Return the (x, y) coordinate for the center point of the cell that contains the specified text.  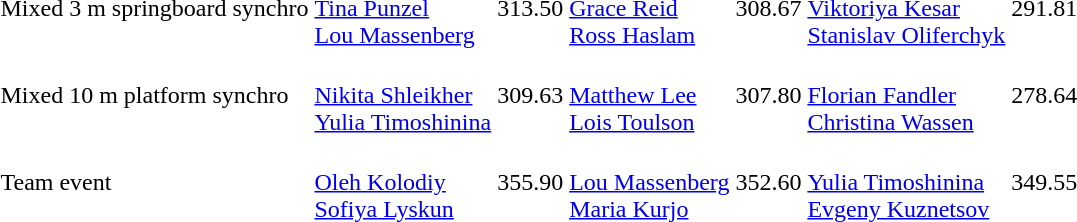
Matthew LeeLois Toulson (650, 95)
Nikita ShleikherYulia Timoshinina (403, 95)
309.63 (530, 95)
Florian FandlerChristina Wassen (906, 95)
307.80 (768, 95)
